Capture the cell that displays the provided text and extract its [X, Y] central coordinate. 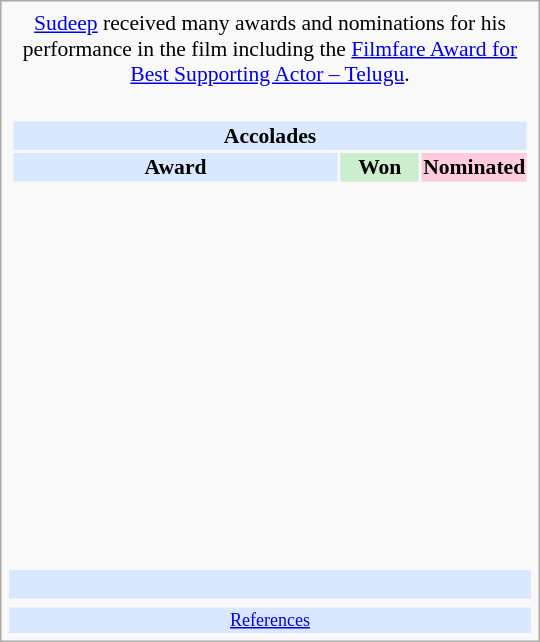
Accolades Award Won Nominated [270, 329]
Sudeep received many awards and nominations for his performance in the film including the Filmfare Award for Best Supporting Actor – Telugu. [270, 49]
References [270, 620]
Won [380, 167]
Accolades [270, 135]
Award [175, 167]
Nominated [474, 167]
